Pinpoint the cell where the given text exists, returning its (x, y) midpoint coordinate. 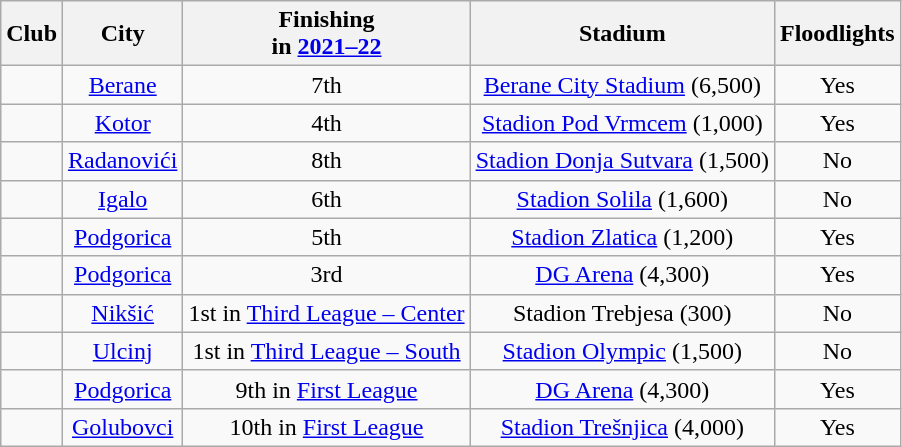
Berane City Stadium (6,500) (622, 85)
9th in First League (326, 389)
City (123, 34)
Ulcinj (123, 351)
Stadion Olympic (1,500) (622, 351)
Stadion Pod Vrmcem (1,000) (622, 123)
10th in First League (326, 427)
1st in Third League – Center (326, 313)
Stadion Solila (1,600) (622, 199)
Golubovci (123, 427)
Stadion Trebjesa (300) (622, 313)
7th (326, 85)
Stadion Trešnjica (4,000) (622, 427)
Finishing in 2021–22 (326, 34)
Stadion Zlatica (1,200) (622, 237)
Stadion Donja Sutvara (1,500) (622, 161)
6th (326, 199)
Floodlights (837, 34)
3rd (326, 275)
5th (326, 237)
Igalo (123, 199)
1st in Third League – South (326, 351)
Stadium (622, 34)
4th (326, 123)
Kotor (123, 123)
8th (326, 161)
Club (32, 34)
Radanovići (123, 161)
Berane (123, 85)
Nikšić (123, 313)
